Return [X, Y] of the center of cell containing provided text 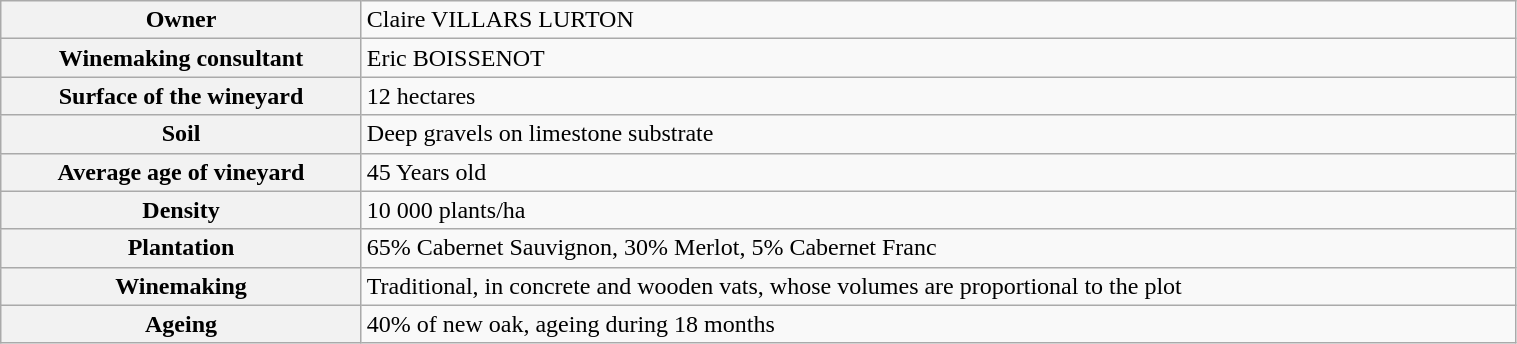
Average age of vineyard [182, 172]
Deep gravels on limestone substrate [938, 134]
Ageing [182, 324]
Winemaking [182, 286]
Traditional, in concrete and wooden vats, whose volumes are proportional to the plot [938, 286]
Winemaking consultant [182, 58]
Owner [182, 20]
45 Years old [938, 172]
Claire VILLARS LURTON [938, 20]
12 hectares [938, 96]
10 000 plants/ha [938, 210]
Density [182, 210]
Soil [182, 134]
Surface of the wineyard [182, 96]
Plantation [182, 248]
65% Cabernet Sauvignon, 30% Merlot, 5% Cabernet Franc [938, 248]
Eric BOISSENOT [938, 58]
40% of new oak, ageing during 18 months [938, 324]
